Identify which cell holds the provided text, then report its [X, Y] central coordinate. 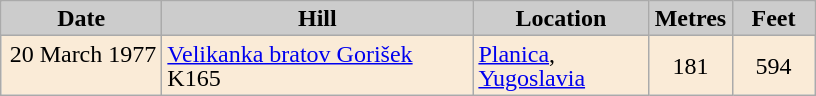
Location [561, 18]
594 [774, 66]
Hill [318, 18]
181 [690, 66]
20 March 1977 [82, 66]
Metres [690, 18]
Velikanka bratov Gorišek K165 [318, 66]
Date [82, 18]
Feet [774, 18]
Planica, Yugoslavia [561, 66]
